Capture the cell that displays the provided text and extract its [x, y] central coordinate. 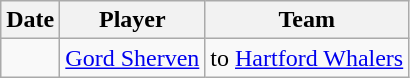
Team [307, 20]
Gord Sherven [132, 58]
Player [132, 20]
Date [30, 20]
to Hartford Whalers [307, 58]
